Return the (X, Y) coordinate for the center point of the cell that contains the specified text.  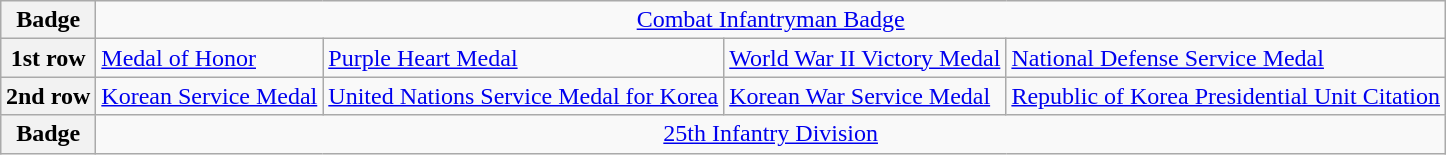
Korean Service Medal (210, 96)
Combat Infantryman Badge (771, 20)
World War II Victory Medal (865, 58)
United Nations Service Medal for Korea (524, 96)
National Defense Service Medal (1226, 58)
25th Infantry Division (771, 134)
Republic of Korea Presidential Unit Citation (1226, 96)
1st row (48, 58)
2nd row (48, 96)
Purple Heart Medal (524, 58)
Medal of Honor (210, 58)
Korean War Service Medal (865, 96)
